Output the (x, y) coordinate of the center of the cell containing the given text.  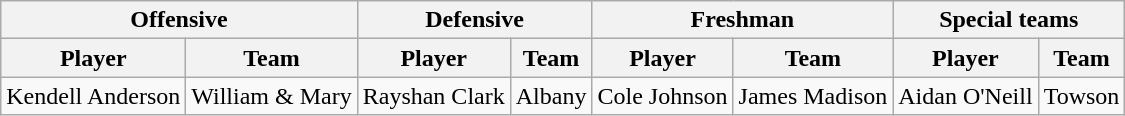
Special teams (1009, 20)
Albany (551, 96)
Freshman (742, 20)
William & Mary (272, 96)
Cole Johnson (662, 96)
Offensive (179, 20)
Rayshan Clark (434, 96)
James Madison (813, 96)
Aidan O'Neill (966, 96)
Kendell Anderson (94, 96)
Towson (1082, 96)
Defensive (474, 20)
